Scan for the cell matching the given text and deliver its (x, y) coordinate at center. 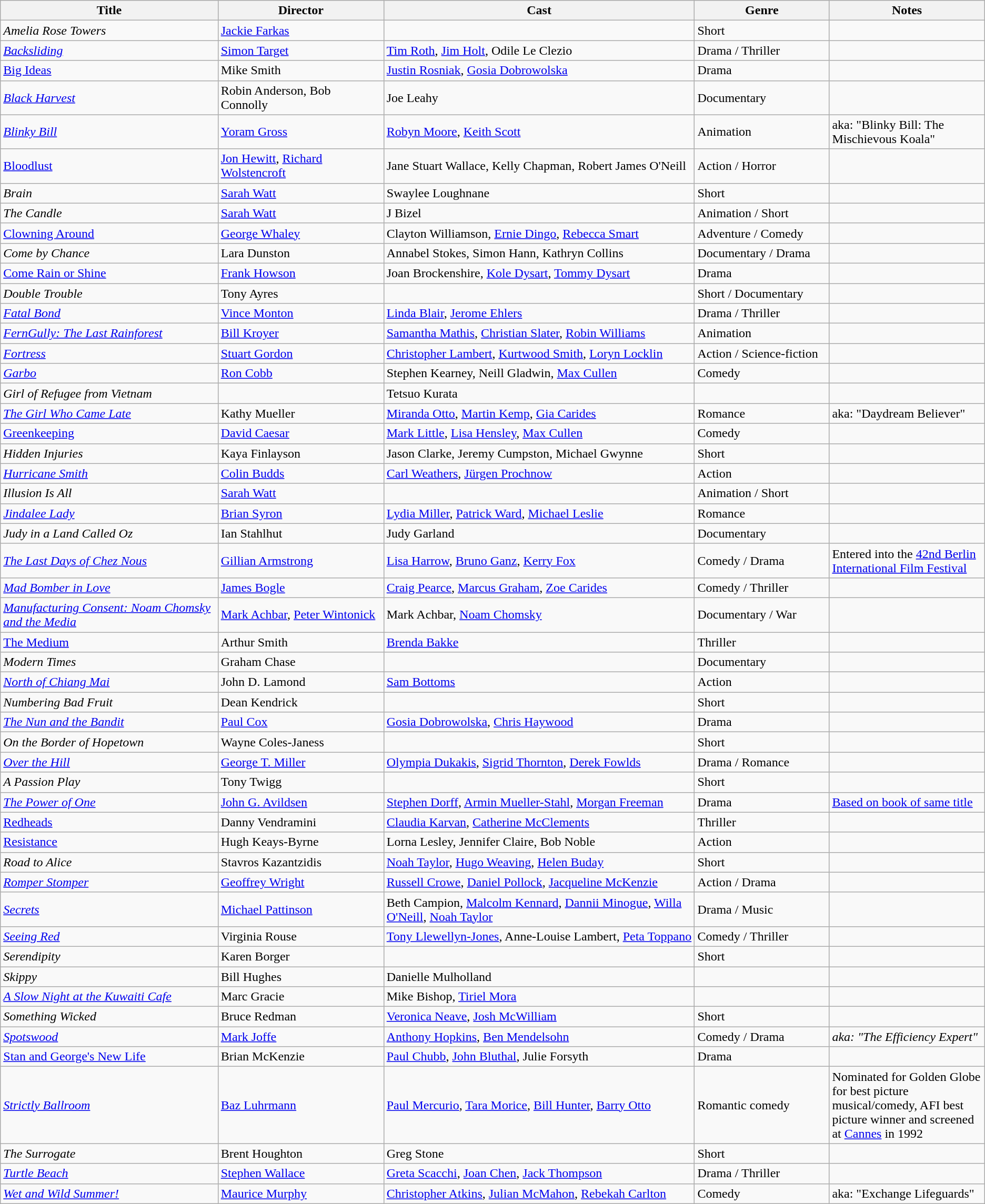
Gillian Armstrong (301, 561)
Genre (762, 11)
Black Harvest (109, 98)
Strictly Ballroom (109, 1105)
Adventure / Comedy (762, 233)
FernGully: The Last Rainforest (109, 333)
Bloodlust (109, 166)
Something Wicked (109, 1017)
Entered into the 42nd Berlin International Film Festival (907, 561)
Danny Vendramini (301, 822)
Anthony Hopkins, Ben Mendelsohn (539, 1037)
Baz Luhrmann (301, 1105)
Brian Syron (301, 513)
Bill Kroyer (301, 333)
Linda Blair, Jerome Ehlers (539, 313)
Redheads (109, 822)
The Power of One (109, 802)
The Surrogate (109, 1154)
Wet and Wild Summer! (109, 1193)
Nominated for Golden Globe for best picture musical/comedy, AFI best picture winner and screened at Cannes in 1992 (907, 1105)
Stephen Dorff, Armin Mueller-Stahl, Morgan Freeman (539, 802)
Girl of Refugee from Vietnam (109, 393)
Mark Achbar, Peter Wintonick (301, 614)
Fortress (109, 353)
Tetsuo Kurata (539, 393)
Turtle Beach (109, 1173)
The Candle (109, 213)
Hugh Keays-Byrne (301, 842)
On the Border of Hopetown (109, 742)
Simon Target (301, 50)
Christopher Lambert, Kurtwood Smith, Loryn Locklin (539, 353)
Craig Pearce, Marcus Graham, Zoe Carides (539, 588)
Stan and George's New Life (109, 1057)
Romantic comedy (762, 1105)
Jindalee Lady (109, 513)
Claudia Karvan, Catherine McClements (539, 822)
The Medium (109, 642)
Lydia Miller, Patrick Ward, Michael Leslie (539, 513)
Frank Howson (301, 273)
Seeing Red (109, 936)
Arthur Smith (301, 642)
Brent Houghton (301, 1154)
Come Rain or Shine (109, 273)
Danielle Mulholland (539, 977)
Hurricane Smith (109, 473)
Carl Weathers, Jürgen Prochnow (539, 473)
Bruce Redman (301, 1017)
Brenda Bakke (539, 642)
Serendipity (109, 956)
Robyn Moore, Keith Scott (539, 131)
Judy in a Land Called Oz (109, 533)
Numbering Bad Fruit (109, 702)
Blinky Bill (109, 131)
Big Ideas (109, 70)
Short / Documentary (762, 293)
Dean Kendrick (301, 702)
John G. Avildsen (301, 802)
Veronica Neave, Josh McWilliam (539, 1017)
Miranda Otto, Martin Kemp, Gia Carides (539, 413)
Tony Llewellyn-Jones, Anne-Louise Lambert, Peta Toppano (539, 936)
Modern Times (109, 662)
Documentary / War (762, 614)
George Whaley (301, 233)
Based on book of same title (907, 802)
John D. Lamond (301, 682)
Clayton Williamson, Ernie Dingo, Rebecca Smart (539, 233)
Swaylee Loughnane (539, 193)
Action / Drama (762, 882)
Amelia Rose Towers (109, 31)
Action / Horror (762, 166)
Graham Chase (301, 662)
Double Trouble (109, 293)
Lara Dunston (301, 253)
Manufacturing Consent: Noam Chomsky and the Media (109, 614)
Stavros Kazantzidis (301, 862)
Ron Cobb (301, 373)
Director (301, 11)
Tony Ayres (301, 293)
George T. Miller (301, 762)
Hidden Injuries (109, 453)
Judy Garland (539, 533)
Illusion Is All (109, 493)
Drama / Romance (762, 762)
Joan Brockenshire, Kole Dysart, Tommy Dysart (539, 273)
aka: "The Efficiency Expert" (907, 1037)
Beth Campion, Malcolm Kennard, Dannii Minogue, Willa O'Neill, Noah Taylor (539, 909)
Marc Gracie (301, 997)
Mark Little, Lisa Hensley, Max Cullen (539, 433)
Backsliding (109, 50)
Title (109, 11)
Greenkeeping (109, 433)
Virginia Rouse (301, 936)
Wayne Coles-Janess (301, 742)
Tony Twigg (301, 782)
The Nun and the Bandit (109, 722)
David Caesar (301, 433)
Fatal Bond (109, 313)
Bill Hughes (301, 977)
Noah Taylor, Hugo Weaving, Helen Buday (539, 862)
Drama / Music (762, 909)
Skippy (109, 977)
A Slow Night at the Kuwaiti Cafe (109, 997)
Action / Science-fiction (762, 353)
Come by Chance (109, 253)
Ian Stahlhut (301, 533)
Notes (907, 11)
Jason Clarke, Jeremy Cumpston, Michael Gwynne (539, 453)
Mad Bomber in Love (109, 588)
James Bogle (301, 588)
Documentary / Drama (762, 253)
Olympia Dukakis, Sigrid Thornton, Derek Fowlds (539, 762)
Robin Anderson, Bob Connolly (301, 98)
Gosia Dobrowolska, Chris Haywood (539, 722)
Over the Hill (109, 762)
Lorna Lesley, Jennifer Claire, Bob Noble (539, 842)
Justin Rosniak, Gosia Dobrowolska (539, 70)
Road to Alice (109, 862)
Tim Roth, Jim Holt, Odile Le Clezio (539, 50)
Brian McKenzie (301, 1057)
Annabel Stokes, Simon Hann, Kathryn Collins (539, 253)
Paul Mercurio, Tara Morice, Bill Hunter, Barry Otto (539, 1105)
Garbo (109, 373)
aka: "Exchange Lifeguards" (907, 1193)
Clowning Around (109, 233)
Greg Stone (539, 1154)
Stephen Kearney, Neill Gladwin, Max Cullen (539, 373)
Stuart Gordon (301, 353)
Karen Borger (301, 956)
Paul Cox (301, 722)
Mark Joffe (301, 1037)
J Bizel (539, 213)
Romper Stomper (109, 882)
Kathy Mueller (301, 413)
Samantha Mathis, Christian Slater, Robin Williams (539, 333)
Maurice Murphy (301, 1193)
Jane Stuart Wallace, Kelly Chapman, Robert James O'Neill (539, 166)
Russell Crowe, Daniel Pollock, Jacqueline McKenzie (539, 882)
Jon Hewitt, Richard Wolstencroft (301, 166)
The Last Days of Chez Nous (109, 561)
Spotswood (109, 1037)
Mark Achbar, Noam Chomsky (539, 614)
Colin Budds (301, 473)
Christopher Atkins, Julian McMahon, Rebekah Carlton (539, 1193)
Stephen Wallace (301, 1173)
Sam Bottoms (539, 682)
Kaya Finlayson (301, 453)
Vince Monton (301, 313)
Lisa Harrow, Bruno Ganz, Kerry Fox (539, 561)
Jackie Farkas (301, 31)
Joe Leahy (539, 98)
aka: "Daydream Believer" (907, 413)
Paul Chubb, John Bluthal, Julie Forsyth (539, 1057)
A Passion Play (109, 782)
Michael Pattinson (301, 909)
Geoffrey Wright (301, 882)
Resistance (109, 842)
Yoram Gross (301, 131)
North of Chiang Mai (109, 682)
Greta Scacchi, Joan Chen, Jack Thompson (539, 1173)
Secrets (109, 909)
Brain (109, 193)
aka: "Blinky Bill: The Mischievous Koala" (907, 131)
Cast (539, 11)
Mike Smith (301, 70)
The Girl Who Came Late (109, 413)
Mike Bishop, Tiriel Mora (539, 997)
